For the text-containing cell, return its midpoint in [X, Y] coordinate format. 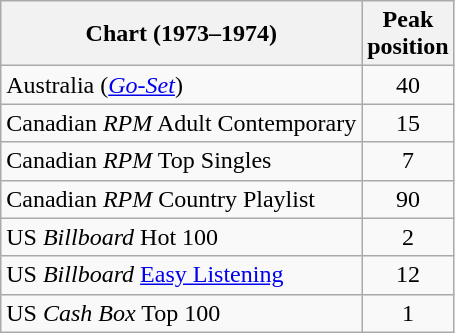
Chart (1973–1974) [182, 34]
Canadian RPM Top Singles [182, 161]
1 [408, 313]
US Billboard Easy Listening [182, 275]
Peakposition [408, 34]
2 [408, 237]
Canadian RPM Country Playlist [182, 199]
40 [408, 85]
Canadian RPM Adult Contemporary [182, 123]
7 [408, 161]
15 [408, 123]
12 [408, 275]
US Billboard Hot 100 [182, 237]
Australia (Go-Set) [182, 85]
US Cash Box Top 100 [182, 313]
90 [408, 199]
